Provide the [x, y] coordinate of the cell's center where the given text is located.  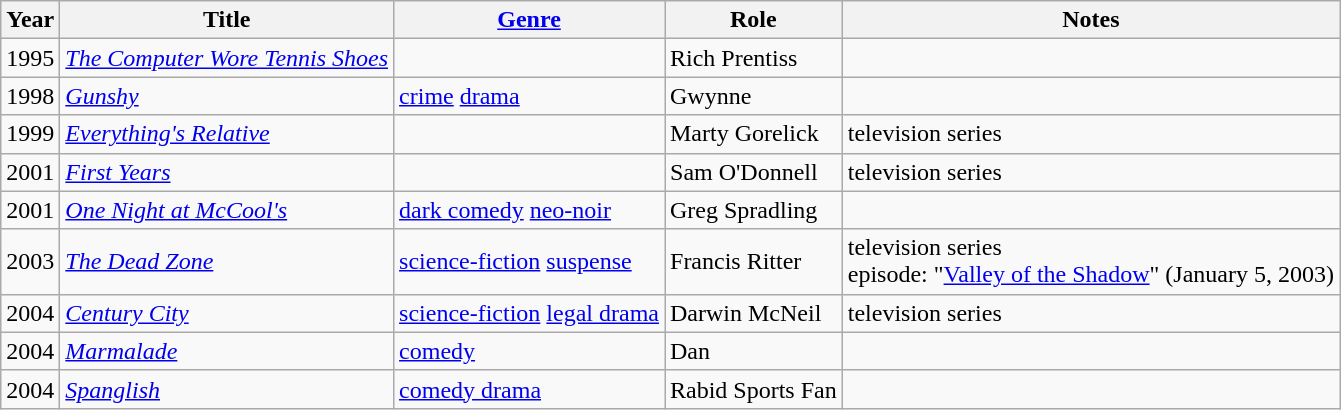
Gunshy [227, 96]
The Computer Wore Tennis Shoes [227, 58]
comedy drama [530, 389]
Notes [1090, 20]
Rabid Sports Fan [753, 389]
Sam O'Donnell [753, 172]
comedy [530, 351]
science-fiction suspense [530, 262]
Spanglish [227, 389]
Darwin McNeil [753, 313]
crime drama [530, 96]
Marmalade [227, 351]
Century City [227, 313]
Rich Prentiss [753, 58]
2003 [30, 262]
Role [753, 20]
Year [30, 20]
Title [227, 20]
The Dead Zone [227, 262]
1999 [30, 134]
Gwynne [753, 96]
television seriesepisode: "Valley of the Shadow" (January 5, 2003) [1090, 262]
Genre [530, 20]
dark comedy neo-noir [530, 210]
Francis Ritter [753, 262]
First Years [227, 172]
Dan [753, 351]
Marty Gorelick [753, 134]
One Night at McCool's [227, 210]
Greg Spradling [753, 210]
1998 [30, 96]
science-fiction legal drama [530, 313]
Everything's Relative [227, 134]
1995 [30, 58]
